Find where the given text appears and provide that cell's center as [X, Y] coordinate. 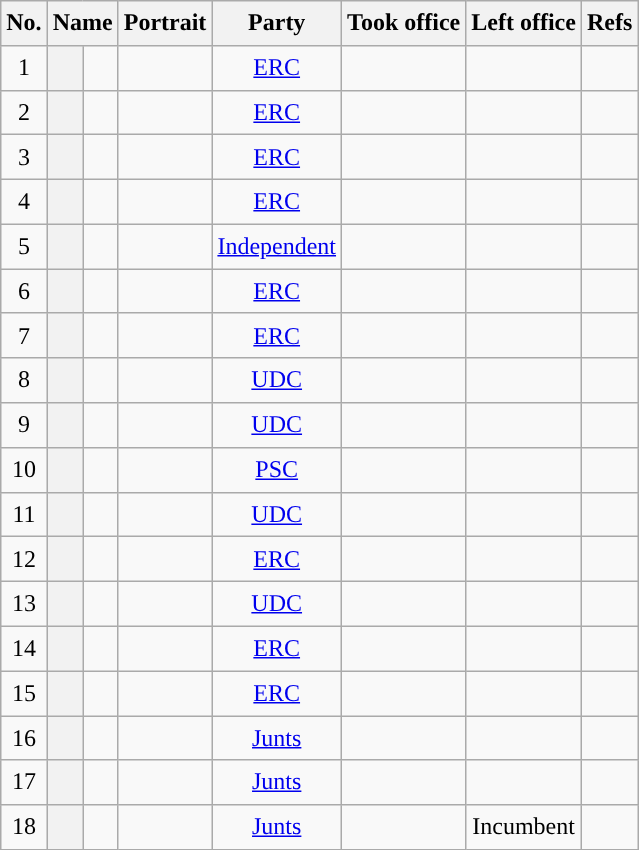
6 [24, 292]
Left office [524, 24]
8 [24, 380]
3 [24, 158]
Portrait [165, 24]
11 [24, 514]
Independent [277, 246]
Refs [609, 24]
Name [82, 24]
14 [24, 648]
16 [24, 738]
No. [24, 24]
PSC [277, 470]
2 [24, 112]
10 [24, 470]
Took office [404, 24]
9 [24, 426]
Party [277, 24]
1 [24, 68]
5 [24, 246]
7 [24, 336]
13 [24, 604]
4 [24, 202]
Incumbent [524, 828]
17 [24, 782]
12 [24, 560]
15 [24, 694]
18 [24, 828]
